Search for the cell housing the specified text and yield its (x, y) center coordinate. 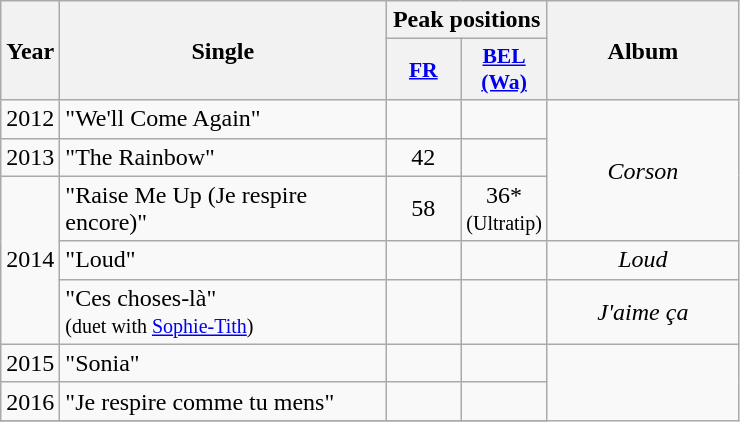
"The Rainbow" (223, 157)
Single (223, 50)
"Raise Me Up (Je respire encore)" (223, 208)
2015 (30, 363)
Corson (642, 170)
2016 (30, 401)
Album (642, 50)
"Ces choses-là" (duet with Sophie-Tith) (223, 312)
"Loud" (223, 260)
"Je respire comme tu mens" (223, 401)
42 (424, 157)
Peak positions (466, 20)
J'aime ça (642, 312)
Year (30, 50)
2014 (30, 260)
BEL (Wa) (504, 70)
"Sonia" (223, 363)
Loud (642, 260)
2012 (30, 119)
FR (424, 70)
2013 (30, 157)
"We'll Come Again" (223, 119)
58 (424, 208)
36*(Ultratip) (504, 208)
